For the text-containing cell, return its midpoint in [X, Y] coordinate format. 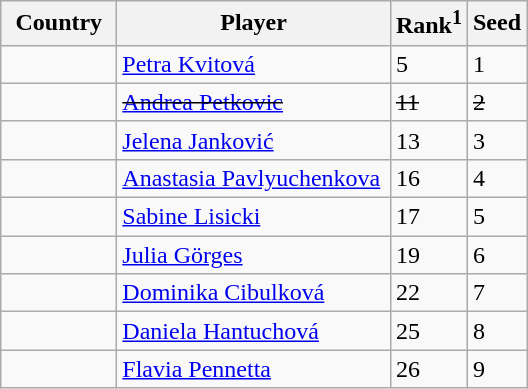
Julia Görges [254, 255]
11 [428, 102]
9 [496, 369]
4 [496, 178]
2 [496, 102]
Country [59, 24]
3 [496, 140]
7 [496, 293]
16 [428, 178]
Andrea Petkovic [254, 102]
Jelena Janković [254, 140]
Sabine Lisicki [254, 217]
6 [496, 255]
Seed [496, 24]
Rank1 [428, 24]
19 [428, 255]
26 [428, 369]
1 [496, 64]
Dominika Cibulková [254, 293]
Player [254, 24]
Daniela Hantuchová [254, 331]
13 [428, 140]
Flavia Pennetta [254, 369]
22 [428, 293]
Anastasia Pavlyuchenkova [254, 178]
17 [428, 217]
8 [496, 331]
25 [428, 331]
Petra Kvitová [254, 64]
